Detect which cell encompasses the target text, then output its (X, Y) center coordinate. 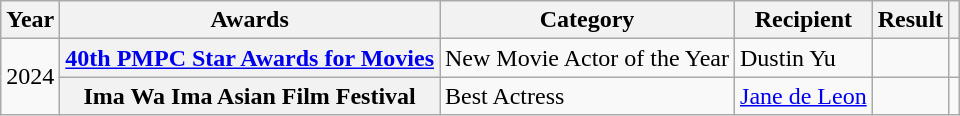
Jane de Leon (804, 96)
Recipient (804, 20)
Ima Wa Ima Asian Film Festival (250, 96)
Dustin Yu (804, 58)
2024 (30, 77)
New Movie Actor of the Year (588, 58)
Category (588, 20)
40th PMPC Star Awards for Movies (250, 58)
Best Actress (588, 96)
Awards (250, 20)
Year (30, 20)
Result (910, 20)
